Search for the cell housing the specified text and yield its (x, y) center coordinate. 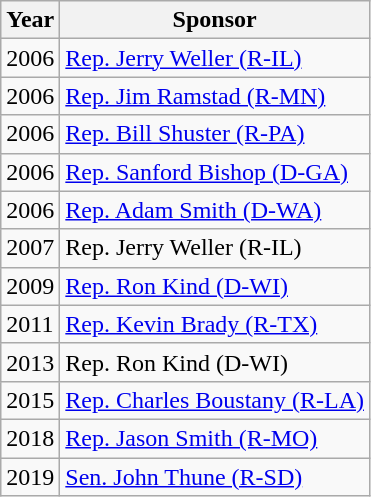
Rep. Kevin Brady (R-TX) (215, 324)
Rep. Sanford Bishop (D-GA) (215, 172)
2019 (30, 477)
Sen. John Thune (R-SD) (215, 477)
2015 (30, 400)
Rep. Jim Ramstad (R-MN) (215, 96)
Rep. Bill Shuster (R-PA) (215, 134)
Year (30, 20)
Rep. Charles Boustany (R-LA) (215, 400)
Rep. Jason Smith (R-MO) (215, 438)
2009 (30, 286)
2013 (30, 362)
Sponsor (215, 20)
2011 (30, 324)
Rep. Adam Smith (D-WA) (215, 210)
2007 (30, 248)
2018 (30, 438)
